Capture the cell that displays the provided text and extract its [X, Y] central coordinate. 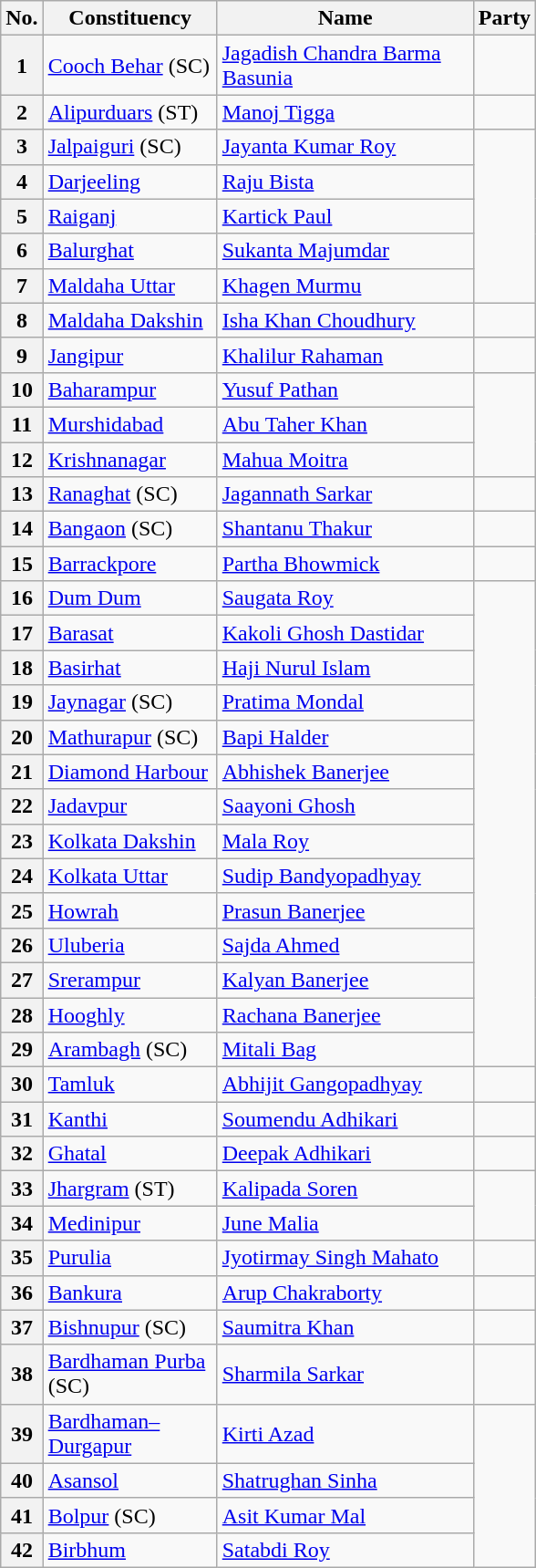
Kalyan Banerjee [345, 980]
34 [22, 1223]
17 [22, 633]
Hooghly [129, 1015]
Tamluk [129, 1085]
Jyotirmay Singh Mahato [345, 1258]
Saayoni Ghosh [345, 806]
Bolpur (SC) [129, 1515]
Maldaha Dakshin [129, 320]
37 [22, 1327]
Prasun Banerjee [345, 910]
27 [22, 980]
Raju Bista [345, 182]
Kolkata Dakshin [129, 841]
Shatrughan Sinha [345, 1480]
Jaynagar (SC) [129, 702]
Party [504, 18]
7 [22, 286]
Barrackpore [129, 564]
Alipurduars (ST) [129, 112]
Mathurapur (SC) [129, 737]
Abu Taher Khan [345, 424]
19 [22, 702]
No. [22, 18]
Shantanu Thakur [345, 529]
Uluberia [129, 945]
Medinipur [129, 1223]
Jagannath Sarkar [345, 494]
4 [22, 182]
Pratima Mondal [345, 702]
31 [22, 1119]
Sajda Ahmed [345, 945]
32 [22, 1154]
Kirti Azad [345, 1434]
28 [22, 1015]
14 [22, 529]
Sudip Bandyopadhyay [345, 876]
8 [22, 320]
Balurghat [129, 251]
25 [22, 910]
Srerampur [129, 980]
Kartick Paul [345, 216]
Abhishek Banerjee [345, 772]
Deepak Adhikari [345, 1154]
Saugata Roy [345, 598]
Jhargram (ST) [129, 1189]
Krishnanagar [129, 459]
33 [22, 1189]
15 [22, 564]
Murshidabad [129, 424]
Cooch Behar (SC) [129, 66]
1 [22, 66]
40 [22, 1480]
Dum Dum [129, 598]
6 [22, 251]
39 [22, 1434]
21 [22, 772]
Yusuf Pathan [345, 389]
Isha Khan Choudhury [345, 320]
Abhijit Gangopadhyay [345, 1085]
23 [22, 841]
Maldaha Uttar [129, 286]
Raiganj [129, 216]
Asit Kumar Mal [345, 1515]
Howrah [129, 910]
9 [22, 355]
42 [22, 1550]
24 [22, 876]
35 [22, 1258]
Bankura [129, 1293]
22 [22, 806]
Partha Bhowmick [345, 564]
5 [22, 216]
Arambagh (SC) [129, 1050]
36 [22, 1293]
Asansol [129, 1480]
Satabdi Roy [345, 1550]
Jayanta Kumar Roy [345, 147]
Purulia [129, 1258]
Rachana Banerjee [345, 1015]
Haji Nurul Islam [345, 668]
13 [22, 494]
Bapi Halder [345, 737]
Mahua Moitra [345, 459]
Kanthi [129, 1119]
Bangaon (SC) [129, 529]
Mala Roy [345, 841]
3 [22, 147]
Bishnupur (SC) [129, 1327]
12 [22, 459]
Kakoli Ghosh Dastidar [345, 633]
June Malia [345, 1223]
Bardhaman Purba (SC) [129, 1374]
Manoj Tigga [345, 112]
Soumendu Adhikari [345, 1119]
Basirhat [129, 668]
Sukanta Majumdar [345, 251]
Ghatal [129, 1154]
30 [22, 1085]
Name [345, 18]
Bardhaman–Durgapur [129, 1434]
Kalipada Soren [345, 1189]
Jadavpur [129, 806]
10 [22, 389]
Jagadish Chandra Barma Basunia [345, 66]
38 [22, 1374]
Baharampur [129, 389]
Diamond Harbour [129, 772]
Barasat [129, 633]
Kolkata Uttar [129, 876]
2 [22, 112]
Jalpaiguri (SC) [129, 147]
Arup Chakraborty [345, 1293]
Darjeeling [129, 182]
20 [22, 737]
Constituency [129, 18]
Khalilur Rahaman [345, 355]
18 [22, 668]
Birbhum [129, 1550]
29 [22, 1050]
Saumitra Khan [345, 1327]
26 [22, 945]
Khagen Murmu [345, 286]
Ranaghat (SC) [129, 494]
Sharmila Sarkar [345, 1374]
Mitali Bag [345, 1050]
Jangipur [129, 355]
16 [22, 598]
41 [22, 1515]
11 [22, 424]
